Determine the (x, y) coordinate at the center of the cell enclosing the given text.  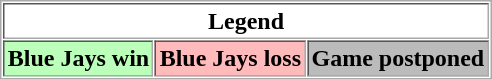
Game postponed (398, 58)
Blue Jays loss (230, 58)
Legend (246, 21)
Blue Jays win (78, 58)
